Return the [X, Y] coordinate for the center point of the cell that contains the specified text.  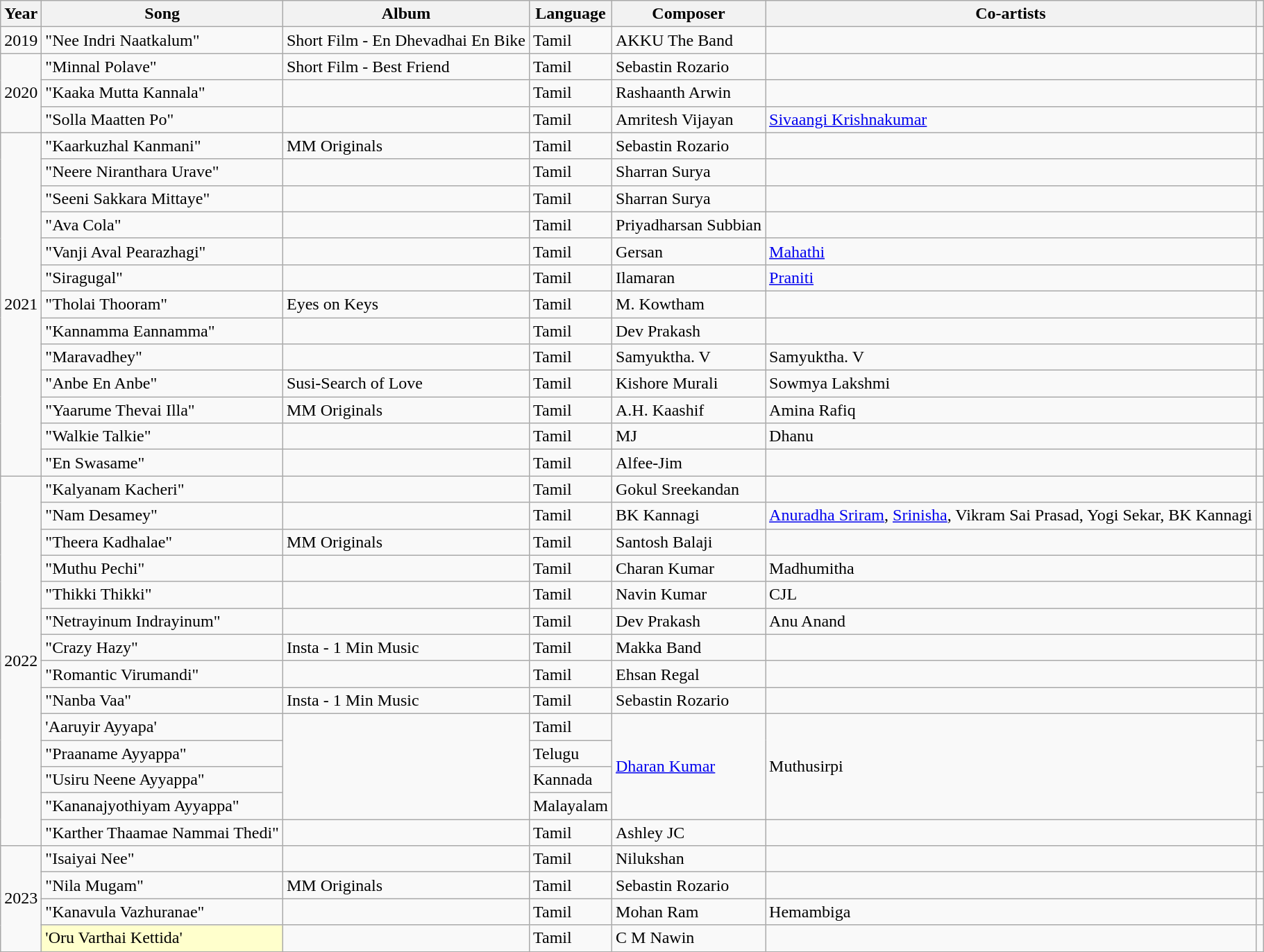
"Praaname Ayyappa" [162, 753]
Gersan [689, 251]
Dhanu [1011, 436]
"Vanji Aval Pearazhagi" [162, 251]
Alfee-Jim [689, 463]
"Muthu Pechi" [162, 568]
2019 [21, 40]
Language [571, 14]
Gokul Sreekandan [689, 489]
"Walkie Talkie" [162, 436]
"Nanba Vaa" [162, 700]
CJL [1011, 595]
"Netrayinum Indrayinum" [162, 621]
Year [21, 14]
Amritesh Vijayan [689, 119]
Sowmya Lakshmi [1011, 384]
Kishore Murali [689, 384]
Muthusirpi [1011, 766]
Nilukshan [689, 859]
"Neere Niranthara Urave" [162, 172]
Song [162, 14]
"Theera Kadhalae" [162, 542]
2020 [21, 93]
Rashaanth Arwin [689, 93]
"Nee Indri Naatkalum" [162, 40]
Short Film - Best Friend [405, 67]
Ilamaran [689, 278]
"Kannamma Eannamma" [162, 331]
"Yaarume Thevai Illa" [162, 410]
"Maravadhey" [162, 357]
2022 [21, 661]
Charan Kumar [689, 568]
'Oru Varthai Kettida' [162, 938]
Madhumitha [1011, 568]
"Kaaka Mutta Kannala" [162, 93]
"Nila Mugam" [162, 885]
Santosh Balaji [689, 542]
A.H. Kaashif [689, 410]
Praniti [1011, 278]
"Crazy Hazy" [162, 647]
"Ava Cola" [162, 225]
MJ [689, 436]
"Tholai Thooram" [162, 304]
Album [405, 14]
Susi-Search of Love [405, 384]
Mahathi [1011, 251]
'Aaruyir Ayyapa' [162, 726]
Mohan Ram [689, 912]
"Siragugal" [162, 278]
Dharan Kumar [689, 766]
Malayalam [571, 806]
"Minnal Polave" [162, 67]
2023 [21, 899]
AKKU The Band [689, 40]
"Kalyanam Kacheri" [162, 489]
Priyadharsan Subbian [689, 225]
C M Nawin [689, 938]
Sivaangi Krishnakumar [1011, 119]
"Thikki Thikki" [162, 595]
Anuradha Sriram, Srinisha, Vikram Sai Prasad, Yogi Sekar, BK Kannagi [1011, 516]
"Anbe En Anbe" [162, 384]
Composer [689, 14]
2021 [21, 304]
Ehsan Regal [689, 674]
"Seeni Sakkara Mittaye" [162, 198]
"Romantic Virumandi" [162, 674]
"Kanavula Vazhuranae" [162, 912]
Eyes on Keys [405, 304]
Telugu [571, 753]
"Solla Maatten Po" [162, 119]
Co-artists [1011, 14]
Anu Anand [1011, 621]
Ashley JC [689, 833]
"En Swasame" [162, 463]
"Usiru Neene Ayyappa" [162, 780]
M. Kowtham [689, 304]
Kannada [571, 780]
BK Kannagi [689, 516]
Makka Band [689, 647]
"Kaarkuzhal Kanmani" [162, 146]
Short Film - En Dhevadhai En Bike [405, 40]
"Nam Desamey" [162, 516]
Hemambiga [1011, 912]
"Karther Thaamae Nammai Thedi" [162, 833]
"Isaiyai Nee" [162, 859]
Amina Rafiq [1011, 410]
Navin Kumar [689, 595]
"Kananajyothiyam Ayyappa" [162, 806]
